Return [X, Y] of the center of cell containing provided text 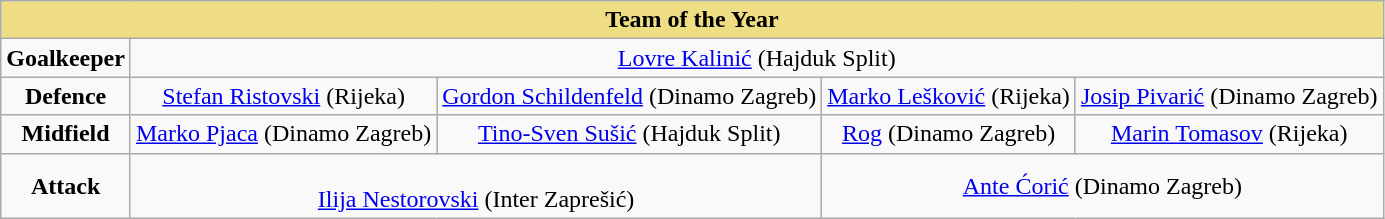
Team of the Year [692, 20]
Stefan Ristovski (Rijeka) [283, 96]
Midfield [66, 134]
Marko Pjaca (Dinamo Zagreb) [283, 134]
Marin Tomasov (Rijeka) [1229, 134]
Tino-Sven Sušić (Hajduk Split) [630, 134]
Lovre Kalinić (Hajduk Split) [756, 58]
Ante Ćorić (Dinamo Zagreb) [1102, 186]
Goalkeeper [66, 58]
Marko Lešković (Rijeka) [949, 96]
Gordon Schildenfeld (Dinamo Zagreb) [630, 96]
Ilija Nestorovski (Inter Zaprešić) [476, 186]
Rog (Dinamo Zagreb) [949, 134]
Attack [66, 186]
Defence [66, 96]
Josip Pivarić (Dinamo Zagreb) [1229, 96]
